Search for the cell housing the specified text and yield its (X, Y) center coordinate. 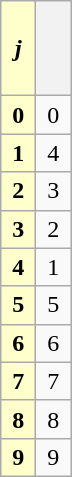
j (18, 48)
